Return the [x, y] coordinate for the center point of the cell that contains the specified text.  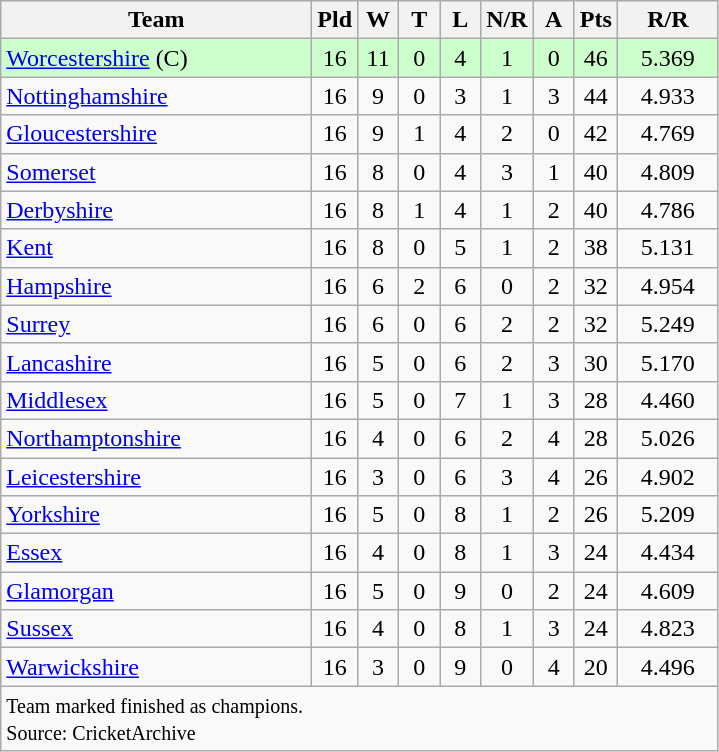
38 [596, 248]
Sussex [156, 629]
Yorkshire [156, 515]
5.131 [668, 248]
T [420, 20]
4.823 [668, 629]
Gloucestershire [156, 134]
Derbyshire [156, 210]
11 [378, 58]
Worcestershire (C) [156, 58]
4.769 [668, 134]
4.933 [668, 96]
R/R [668, 20]
46 [596, 58]
Lancashire [156, 362]
Leicestershire [156, 477]
Nottinghamshire [156, 96]
Essex [156, 553]
Surrey [156, 324]
Team marked finished as champions.Source: CricketArchive [360, 718]
Hampshire [156, 286]
4.954 [668, 286]
Warwickshire [156, 667]
4.609 [668, 591]
5.170 [668, 362]
5.369 [668, 58]
20 [596, 667]
Middlesex [156, 400]
4.434 [668, 553]
A [554, 20]
Pts [596, 20]
L [460, 20]
5.209 [668, 515]
Glamorgan [156, 591]
N/R [507, 20]
4.809 [668, 172]
Somerset [156, 172]
Team [156, 20]
4.460 [668, 400]
7 [460, 400]
42 [596, 134]
4.496 [668, 667]
Northamptonshire [156, 438]
4.902 [668, 477]
4.786 [668, 210]
Pld [335, 20]
30 [596, 362]
Kent [156, 248]
5.026 [668, 438]
W [378, 20]
5.249 [668, 324]
44 [596, 96]
